Locate the cell with the specified text and output its [x, y] center coordinate. 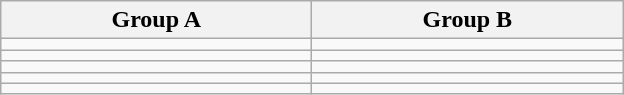
Group A [156, 20]
Group B [468, 20]
